Locate the cell with the specified text and output its [x, y] center coordinate. 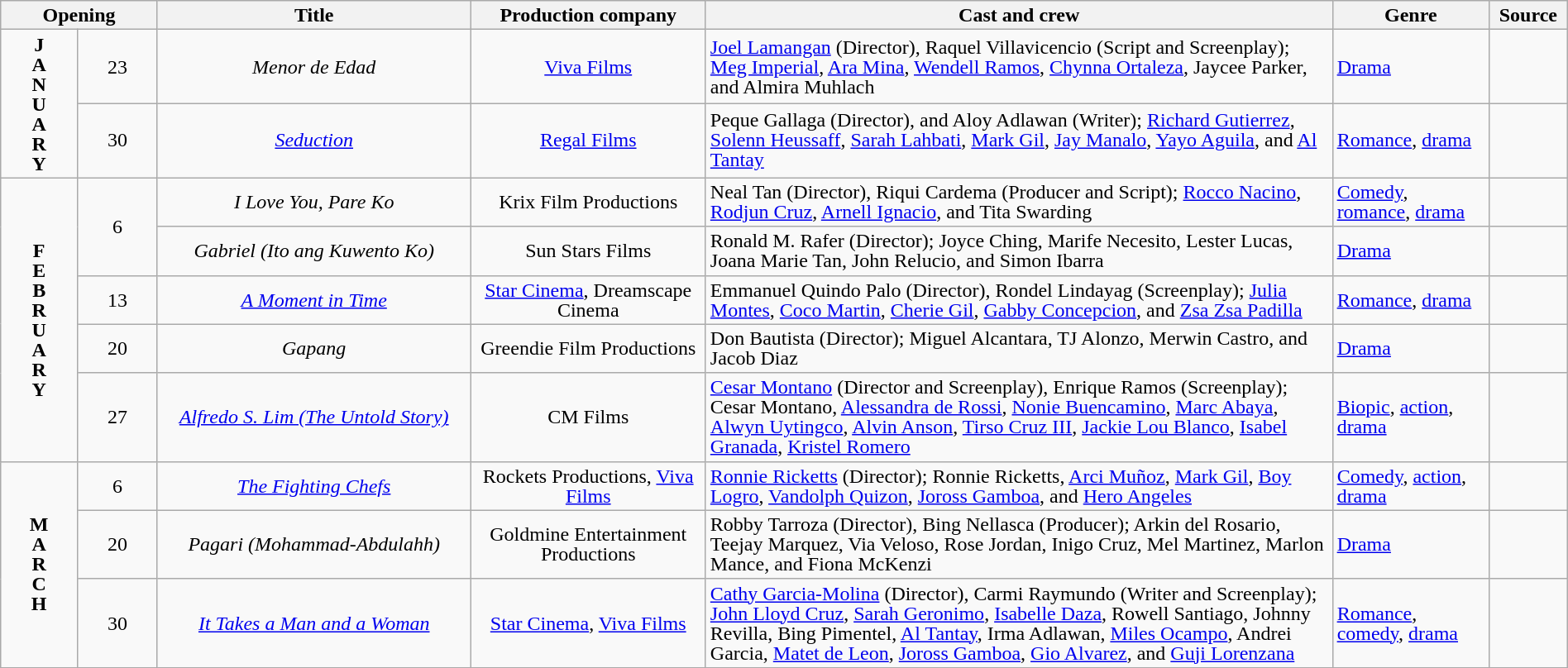
Star Cinema, Viva Films [588, 623]
Regal Films [588, 141]
Opening [79, 15]
Goldmine Entertainment Productions [588, 544]
FEBRUARY [40, 319]
Don Bautista (Director); Miguel Alcantara, TJ Alonzo, Merwin Castro, and Jacob Diaz [1019, 349]
Title [314, 15]
Neal Tan (Director), Riqui Cardema (Producer and Script); Rocco Nacino, Rodjun Cruz, Arnell Ignacio, and Tita Swarding [1019, 202]
Krix Film Productions [588, 202]
Gabriel (Ito ang Kuwento Ko) [314, 251]
The Fighting Chefs [314, 486]
CM Films [588, 417]
Emmanuel Quindo Palo (Director), Rondel Lindayag (Screenplay); Julia Montes, Coco Martin, Cherie Gil, Gabby Concepcion, and Zsa Zsa Padilla [1019, 299]
Menor de Edad [314, 67]
MARCH [40, 564]
Pagari (Mohammad-Abdulahh) [314, 544]
27 [117, 417]
Comedy, action, drama [1411, 486]
Cast and crew [1019, 15]
Seduction [314, 141]
13 [117, 299]
JANUARY [40, 104]
Biopic, action, drama [1411, 417]
Genre [1411, 15]
Sun Stars Films [588, 251]
Greendie Film Productions [588, 349]
Comedy, romance, drama [1411, 202]
Ronald M. Rafer (Director); Joyce Ching, Marife Necesito, Lester Lucas, Joana Marie Tan, John Relucio, and Simon Ibarra [1019, 251]
23 [117, 67]
Star Cinema, Dreamscape Cinema [588, 299]
Alfredo S. Lim (The Untold Story) [314, 417]
Romance, comedy, drama [1411, 623]
Rockets Productions, Viva Films [588, 486]
Viva Films [588, 67]
I Love You, Pare Ko [314, 202]
Ronnie Ricketts (Director); Ronnie Ricketts, Arci Muñoz, Mark Gil, Boy Logro, Vandolph Quizon, Joross Gamboa, and Hero Angeles [1019, 486]
Gapang [314, 349]
Source [1528, 15]
It Takes a Man and a Woman [314, 623]
Production company [588, 15]
A Moment in Time [314, 299]
